Return the (x, y) coordinate for the center point of the cell that contains the specified text.  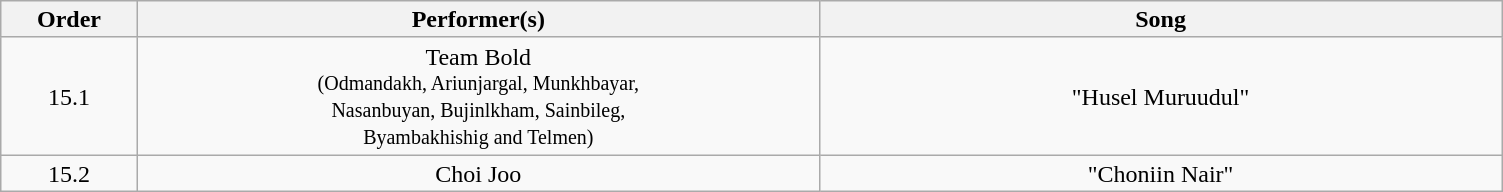
Performer(s) (478, 20)
"Choniin Nair" (1160, 174)
Order (69, 20)
Choi Joo (478, 174)
Song (1160, 20)
"Husel Muruudul" (1160, 96)
15.1 (69, 96)
Team Bold (Odmandakh, Ariunjargal, Munkhbayar, Nasanbuyan, Bujinlkham, Sainbileg,Byambakhishig and Telmen) (478, 96)
15.2 (69, 174)
